From the cell containing the given text, extract its center point as (X, Y) coordinate. 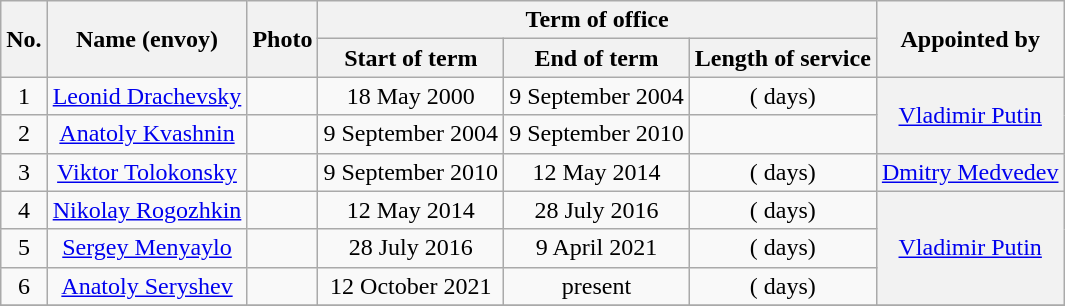
Nikolay Rogozhkin (147, 210)
1 (24, 96)
present (597, 286)
3 (24, 172)
No. (24, 39)
6 (24, 286)
Term of office (597, 20)
2 (24, 134)
Appointed by (970, 39)
Dmitry Medvedev (970, 172)
Length of service (782, 58)
Viktor Tolokonsky (147, 172)
Start of term (411, 58)
Sergey Menyaylo (147, 248)
4 (24, 210)
Name (envoy) (147, 39)
End of term (597, 58)
Anatoly Seryshev (147, 286)
Photo (282, 39)
12 October 2021 (411, 286)
Anatoly Kvashnin (147, 134)
18 May 2000 (411, 96)
9 April 2021 (597, 248)
Leonid Drachevsky (147, 96)
5 (24, 248)
